For the text-containing cell, return its midpoint in [X, Y] coordinate format. 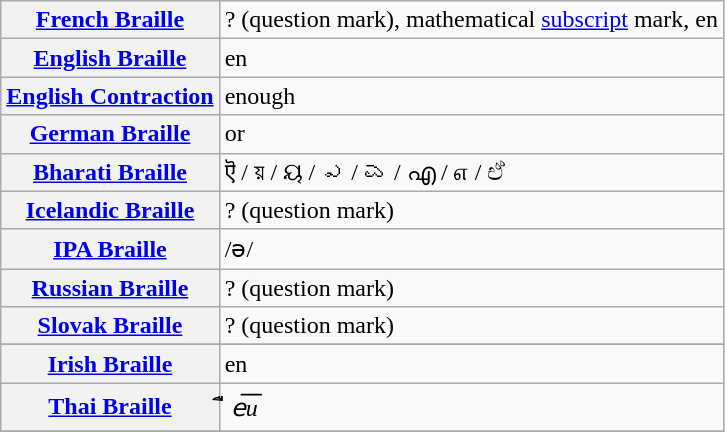
Icelandic Braille [110, 210]
Irish Braille [110, 364]
French Braille [110, 20]
English Contraction [110, 96]
/ə/ [471, 249]
Bharati Braille [110, 172]
Russian Braille [110, 288]
? (question mark), mathematical subscript mark, en [471, 20]
or [471, 134]
English Braille [110, 58]
Thai Braille [110, 408]
German Braille [110, 134]
ื e͞u [471, 408]
IPA Braille [110, 249]
Slovak Braille [110, 326]
enough [471, 96]
ऎ / য় / ୟ / ఎ / ಎ / എ / எ / ඒ [471, 172]
